Identify which cell holds the provided text, then report its [x, y] central coordinate. 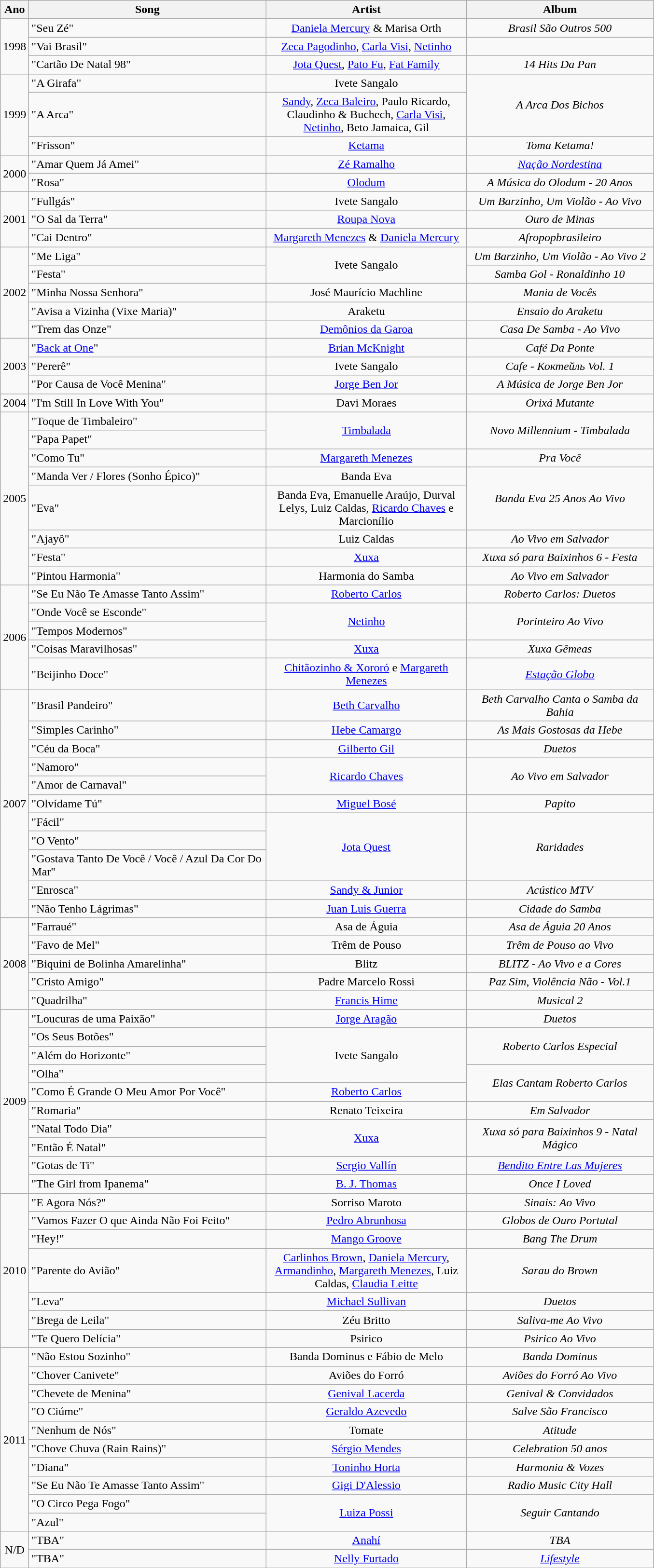
Beth Carvalho Canta o Samba da Bahia [560, 705]
Banda Eva [366, 476]
Pedro Abrunhosa [366, 1221]
Asa de Águia [366, 927]
2001 [14, 219]
Ketama [366, 146]
Aviões do Forró Ao Vivo [560, 1375]
"Back at One" [148, 348]
Novo Millennium - Timbalada [560, 430]
Elas Cantam Roberto Carlos [560, 1083]
Jota Quest, Pato Fu, Fat Family [366, 65]
Pra Você [560, 458]
Ricardo Chaves [366, 776]
Harmonia do Samba [366, 575]
Psirico [366, 1338]
Artist [366, 10]
Miguel Bosé [366, 804]
Geraldo Azevedo [366, 1412]
Asa de Águia 20 Anos [560, 927]
Anahí [366, 1541]
"Natal Todo Dia" [148, 1129]
Ensaio do Araketu [560, 311]
Timbalada [366, 430]
"Te Quero Delícia" [148, 1338]
"Parente do Avião" [148, 1270]
"The Girl from Ipanema" [148, 1184]
"Simples Carinho" [148, 730]
Sorriso Maroto [366, 1202]
Luiza Possi [366, 1513]
Celebration 50 anos [560, 1448]
Ano [14, 10]
"O Sal da Terra" [148, 219]
A Música de Jorge Ben Jor [560, 384]
Margareth Menezes [366, 458]
2002 [14, 293]
"Amor de Carnaval" [148, 785]
"Chevete de Menina" [148, 1393]
Porinteiro Ao Vivo [560, 622]
Sérgio Mendes [366, 1448]
Zé Ramalho [366, 164]
"Trem das Onze" [148, 329]
Estação Globo [560, 674]
B. J. Thomas [366, 1184]
2011 [14, 1439]
"Brega de Leila" [148, 1320]
"Vamos Fazer O que Ainda Não Foi Feito" [148, 1221]
Atitude [560, 1430]
"Como Tu" [148, 458]
Chitãozinho & Xororó e Margareth Menezes [366, 674]
"O Circo Pega Fogo" [148, 1503]
Toninho Horta [366, 1467]
Samba Gol - Ronaldinho 10 [560, 274]
"Não Estou Sozinho" [148, 1357]
Banda Eva, Emanuelle Araújo, Durval Lelys, Luiz Caldas, Ricardo Chaves e Marcionílio [366, 507]
"Olha" [148, 1074]
Toma Ketama! [560, 146]
Orixá Mutante [560, 403]
Margareth Menezes & Daniela Mercury [366, 237]
"Rosa" [148, 182]
2006 [14, 638]
"Fácil" [148, 822]
Lifestyle [560, 1559]
Aviões do Forró [366, 1375]
Em Salvador [560, 1110]
Genival & Convidados [560, 1393]
2010 [14, 1270]
Sandy, Zeca Baleiro, Paulo Ricardo, Claudinho & Buchech, Carla Visi, Netinho, Beto Jamaica, Gil [366, 114]
Once I Loved [560, 1184]
"Cartão De Natal 98" [148, 65]
Bendito Entre Las Mujeres [560, 1165]
"Além do Horizonte" [148, 1055]
14 Hits Da Pan [560, 65]
Globos de Ouro Portutal [560, 1221]
Luiz Caldas [366, 539]
Um Barzinho, Um Violão - Ao Vivo 2 [560, 256]
2009 [14, 1102]
As Mais Gostosas da Hebe [560, 730]
2005 [14, 498]
Jorge Aragão [366, 1019]
Ouro de Minas [560, 219]
Brian McKnight [366, 348]
Mango Groove [366, 1239]
Daniela Mercury & Marisa Orth [366, 28]
A Arca Dos Bichos [560, 105]
"Olvídame Tú" [148, 804]
"Diana" [148, 1467]
"A Arca" [148, 114]
Um Barzinho, Um Violão - Ao Vivo [560, 201]
Musical 2 [560, 1000]
Trêm de Pouso ao Vivo [560, 945]
"Favo de Mel" [148, 945]
Psirico Ao Vivo [560, 1338]
Papito [560, 804]
"Chove Chuva (Rain Rains)" [148, 1448]
Demônios da Garoa [366, 329]
Jota Quest [366, 847]
Bang The Drum [560, 1239]
Seguir Cantando [560, 1513]
"Me Liga" [148, 256]
Song [148, 10]
Raridades [560, 847]
"Chover Canivete" [148, 1375]
"Eva" [148, 507]
Roberto Carlos: Duetos [560, 594]
Xuxa só para Baixinhos 6 - Festa [560, 557]
"Quadrilha" [148, 1000]
A Música do Olodum - 20 Anos [560, 182]
Sandy & Junior [366, 890]
"O Ciúme" [148, 1412]
Afropopbrasileiro [560, 237]
"Seu Zé" [148, 28]
"Pererê" [148, 366]
Francis Hime [366, 1000]
"Coisas Maravilhosas" [148, 649]
Xuxa só para Baixinhos 9 - Natal Mágico [560, 1138]
"E Agora Nós?" [148, 1202]
"Loucuras de uma Paixão" [148, 1019]
"Vai Brasil" [148, 46]
Sinais: Ao Vivo [560, 1202]
"Cristo Amigo" [148, 982]
Radio Music City Hall [560, 1485]
"Beijinho Doce" [148, 674]
"Papa Papet" [148, 439]
Padre Marcelo Rossi [366, 982]
"Gotas de Ti" [148, 1165]
Cidade do Samba [560, 908]
Jorge Ben Jor [366, 384]
Trêm de Pouso [366, 945]
"Não Tenho Lágrimas" [148, 908]
"Os Seus Botões" [148, 1037]
"Nenhum de Nós" [148, 1430]
"Biquini de Bolinha Amarelinha" [148, 964]
"I'm Still In Love With You" [148, 403]
Banda Dominus [560, 1357]
2003 [14, 366]
2008 [14, 964]
Nação Nordestina [560, 164]
"Manda Ver / Flores (Sonho Épico)" [148, 476]
Sarau do Brown [560, 1270]
"Farraué" [148, 927]
1999 [14, 114]
"Céu da Boca" [148, 749]
Roupa Nova [366, 219]
"Minha Nossa Senhora" [148, 293]
Gigi D'Alessio [366, 1485]
Davi Moraes [366, 403]
2004 [14, 403]
N/D [14, 1550]
Zeca Pagodinho, Carla Visi, Netinho [366, 46]
BLITZ - Ao Vivo e a Cores [560, 964]
Album [560, 10]
"O Vento" [148, 840]
Café Da Ponte [560, 348]
Banda Dominus e Fábio de Melo [366, 1357]
Brasil São Outros 500 [560, 28]
TBA [560, 1541]
Netinho [366, 622]
Sergio Vallín [366, 1165]
1998 [14, 46]
"A Girafa" [148, 83]
Casa De Samba - Ao Vivo [560, 329]
"Hey!" [148, 1239]
"Romaria" [148, 1110]
"Namoro" [148, 767]
Paz Sim, Violência Não - Vol.1 [560, 982]
Saliva-me Ao Vivo [560, 1320]
Araketu [366, 311]
Hebe Camargo [366, 730]
Juan Luis Guerra [366, 908]
"Onde Você se Esconde" [148, 613]
"Avisa a Vizinha (Vixe Maria)" [148, 311]
Genival Lacerda [366, 1393]
"Fullgás" [148, 201]
"Gostava Tanto De Você / Você / Azul Da Cor Do Mar" [148, 865]
2000 [14, 173]
Gilberto Gil [366, 749]
"Tempos Modernos" [148, 631]
Harmonia & Vozes [560, 1467]
José Maurício Machline [366, 293]
"Azul" [148, 1522]
Acústico MTV [560, 890]
"Por Causa de Você Menina" [148, 384]
"Leva" [148, 1302]
2007 [14, 804]
Nelly Furtado [366, 1559]
Mania de Vocês [560, 293]
"Cai Dentro" [148, 237]
Michael Sullivan [366, 1302]
"Ajayô" [148, 539]
"Então É Natal" [148, 1147]
Carlinhos Brown, Daniela Mercury, Armandinho, Margareth Menezes, Luiz Caldas, Claudia Leitte [366, 1270]
"Amar Quem Já Amei" [148, 164]
"Pintou Harmonia" [148, 575]
Olodum [366, 182]
"Como É Grande O Meu Amor Por Você" [148, 1092]
Zéu Britto [366, 1320]
Renato Teixeira [366, 1110]
Blitz [366, 964]
"Enrosca" [148, 890]
Tomate [366, 1430]
Xuxa Gêmeas [560, 649]
"Brasil Pandeiro" [148, 705]
Salve São Francisco [560, 1412]
"Frisson" [148, 146]
Cafe - Коктейль Vol. 1 [560, 366]
Banda Eva 25 Anos Ao Vivo [560, 498]
Roberto Carlos Especial [560, 1046]
Beth Carvalho [366, 705]
"Toque de Timbaleiro" [148, 421]
